Output the [X, Y] coordinate of the center of the cell containing the given text.  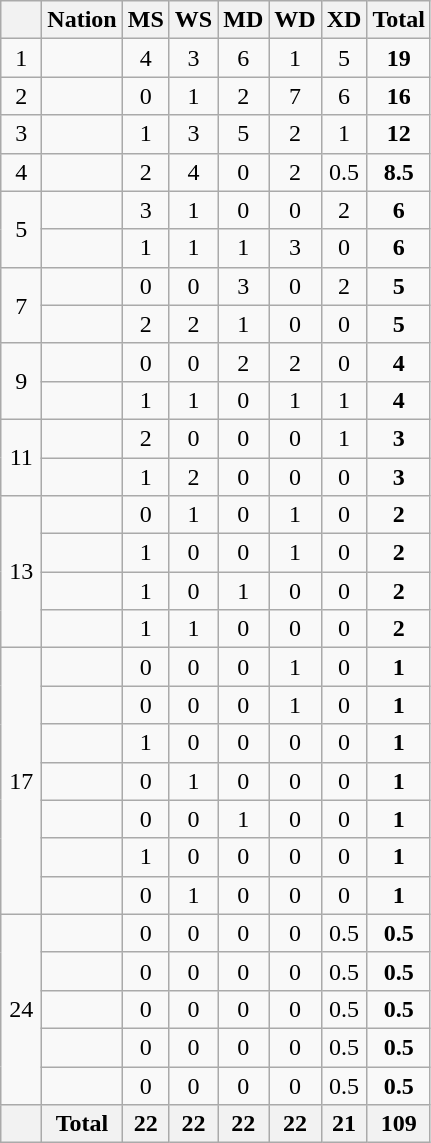
MS [146, 20]
11 [22, 457]
24 [22, 1009]
109 [399, 1124]
21 [344, 1124]
13 [22, 572]
17 [22, 781]
Nation [82, 20]
16 [399, 96]
WS [193, 20]
12 [399, 134]
8.5 [399, 172]
MD [244, 20]
9 [22, 381]
WD [295, 20]
XD [344, 20]
19 [399, 58]
